Pinpoint the cell where the given text exists, returning its [X, Y] midpoint coordinate. 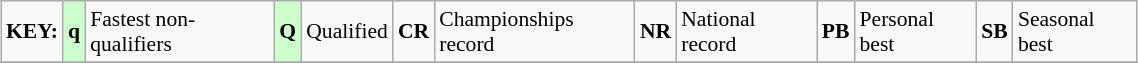
NR [656, 32]
Fastest non-qualifiers [180, 32]
q [74, 32]
PB [836, 32]
National record [746, 32]
SB [994, 32]
Q [288, 32]
CR [414, 32]
Championships record [534, 32]
Qualified [347, 32]
Personal best [916, 32]
KEY: [32, 32]
Seasonal best [1075, 32]
